Find where the given text appears and provide that cell's center as [x, y] coordinate. 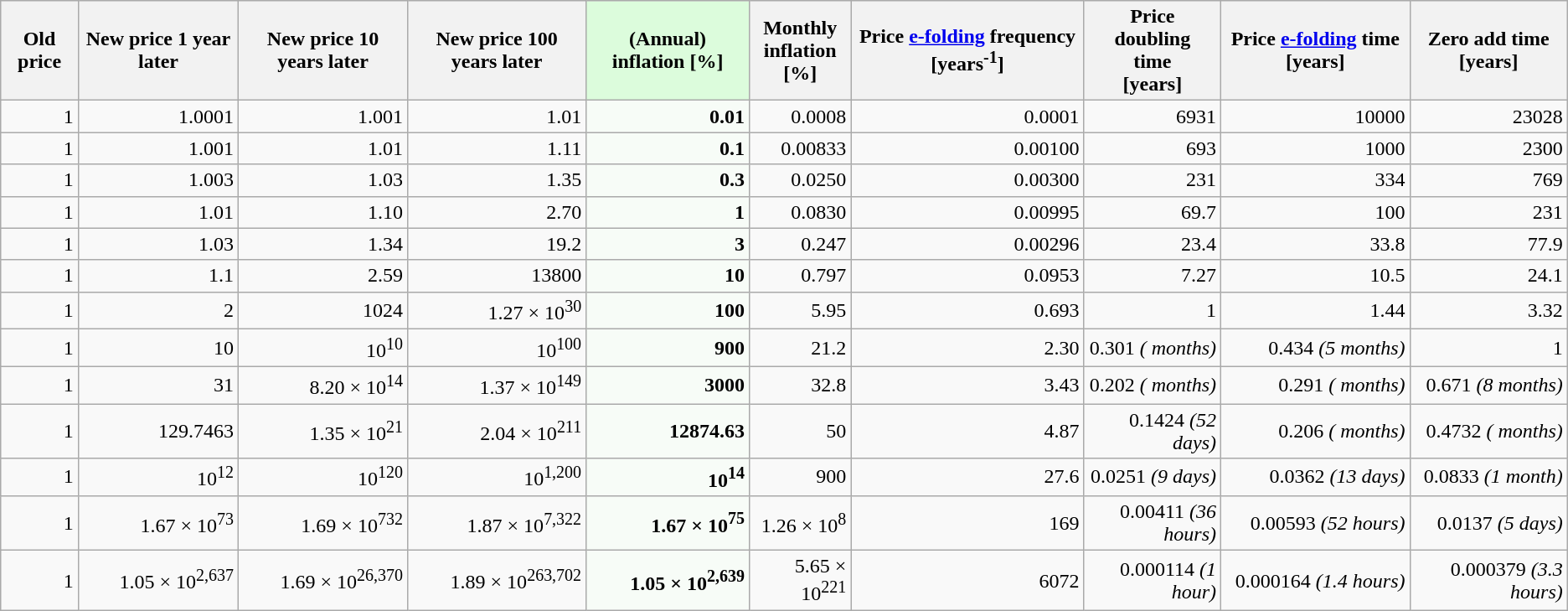
Zero add time [years] [1488, 50]
1.34 [323, 244]
0.4732 ( months) [1488, 431]
0.671 (8 months) [1488, 386]
1010 [323, 349]
1000 [1315, 148]
1.67 × 1073 [157, 523]
0.0953 [967, 276]
0.00995 [967, 212]
32.8 [801, 386]
3 [668, 244]
0.0008 [801, 117]
1.35 × 1021 [323, 431]
23028 [1488, 117]
1.37 × 10149 [496, 386]
33.8 [1315, 244]
0.00100 [967, 148]
1.69 × 10732 [323, 523]
5.95 [801, 310]
13800 [496, 276]
1.11 [496, 148]
21.2 [801, 349]
334 [1315, 180]
1.89 × 10263,702 [496, 581]
1024 [323, 310]
0.1424 (52 days) [1153, 431]
0.00296 [967, 244]
0.00833 [801, 148]
0.0362 (13 days) [1315, 478]
1.1 [157, 276]
10120 [323, 478]
69.7 [1153, 212]
3.43 [967, 386]
0.206 ( months) [1315, 431]
1012 [157, 478]
1.0001 [157, 117]
1.27 × 1030 [496, 310]
1014 [668, 478]
0.00300 [967, 180]
Old price [40, 50]
10.5 [1315, 276]
12874.63 [668, 431]
0.693 [967, 310]
New price 1 year later [157, 50]
0.0251 (9 days) [1153, 478]
0.202 ( months) [1153, 386]
2.59 [323, 276]
0.0137 (5 days) [1488, 523]
169 [967, 523]
31 [157, 386]
27.6 [967, 478]
1.05 × 102,639 [668, 581]
769 [1488, 180]
Pricedoublingtime[years] [1153, 50]
2.04 × 10211 [496, 431]
1.26 × 108 [801, 523]
New price 100 years later [496, 50]
1.69 × 1026,370 [323, 581]
Price e-folding frequency [years-1] [967, 50]
0.0001 [967, 117]
0.434 (5 months) [1315, 349]
1.44 [1315, 310]
0.00411 (36 hours) [1153, 523]
0.3 [668, 180]
23.4 [1153, 244]
0.291 ( months) [1315, 386]
6072 [967, 581]
0.00593 (52 hours) [1315, 523]
1.67 × 1075 [668, 523]
10100 [496, 349]
7.27 [1153, 276]
2 [157, 310]
1.05 × 102,637 [157, 581]
10000 [1315, 117]
1.87 × 107,322 [496, 523]
(Annual) inflation [%] [668, 50]
0.0250 [801, 180]
50 [801, 431]
4.87 [967, 431]
1.003 [157, 180]
5.65 × 10221 [801, 581]
0.1 [668, 148]
0.0830 [801, 212]
0.01 [668, 117]
2.30 [967, 349]
2.70 [496, 212]
New price 10 years later [323, 50]
0.797 [801, 276]
3.32 [1488, 310]
77.9 [1488, 244]
693 [1153, 148]
1.35 [496, 180]
129.7463 [157, 431]
0.301 ( months) [1153, 349]
Price e-folding time [years] [1315, 50]
0.0833 (1 month) [1488, 478]
Monthlyinflation[%] [801, 50]
0.000164 (1.4 hours) [1315, 581]
3000 [668, 386]
101,200 [496, 478]
0.247 [801, 244]
24.1 [1488, 276]
0.000379 (3.3 hours) [1488, 581]
19.2 [496, 244]
6931 [1153, 117]
1.10 [323, 212]
2300 [1488, 148]
0.000114 (1 hour) [1153, 581]
8.20 × 1014 [323, 386]
